For the text-containing cell, return its midpoint in [x, y] coordinate format. 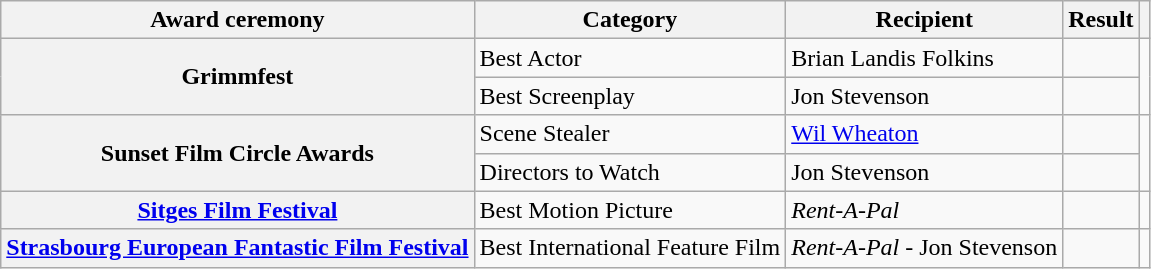
Rent-A-Pal - Jon Stevenson [924, 248]
Sitges Film Festival [238, 210]
Directors to Watch [630, 172]
Result [1101, 20]
Grimmfest [238, 77]
Strasbourg European Fantastic Film Festival [238, 248]
Best International Feature Film [630, 248]
Rent-A-Pal [924, 210]
Brian Landis Folkins [924, 58]
Scene Stealer [630, 134]
Best Motion Picture [630, 210]
Best Actor [630, 58]
Best Screenplay [630, 96]
Sunset Film Circle Awards [238, 153]
Category [630, 20]
Recipient [924, 20]
Wil Wheaton [924, 134]
Award ceremony [238, 20]
